Return the (X, Y) coordinate for the center point of the cell that contains the specified text.  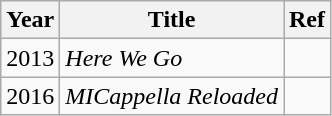
2016 (30, 96)
Ref (308, 20)
Here We Go (172, 58)
MICappella Reloaded (172, 96)
Title (172, 20)
2013 (30, 58)
Year (30, 20)
